Find where the given text appears and provide that cell's center as [X, Y] coordinate. 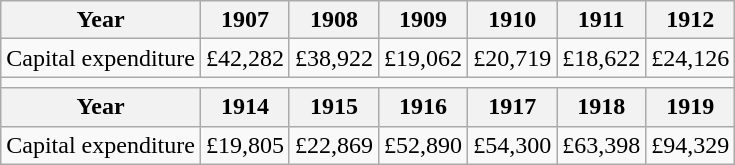
1912 [690, 20]
£22,869 [334, 145]
£19,062 [424, 58]
1909 [424, 20]
1908 [334, 20]
£42,282 [244, 58]
£24,126 [690, 58]
1915 [334, 107]
£20,719 [512, 58]
1910 [512, 20]
£18,622 [602, 58]
1911 [602, 20]
1916 [424, 107]
1914 [244, 107]
1907 [244, 20]
£38,922 [334, 58]
£52,890 [424, 145]
£19,805 [244, 145]
1918 [602, 107]
£54,300 [512, 145]
£94,329 [690, 145]
1917 [512, 107]
1919 [690, 107]
£63,398 [602, 145]
